Locate the cell with the specified text and output its (X, Y) center coordinate. 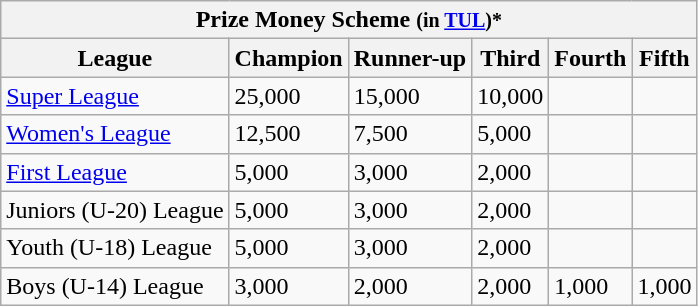
Super League (115, 96)
10,000 (510, 96)
25,000 (288, 96)
Women's League (115, 134)
15,000 (410, 96)
7,500 (410, 134)
Youth (U-18) League (115, 248)
Third (510, 58)
First League (115, 172)
Runner-up (410, 58)
Fifth (664, 58)
Champion (288, 58)
Juniors (U-20) League (115, 210)
Boys (U-14) League (115, 286)
Fourth (590, 58)
Prize Money Scheme (in TUL)* (349, 20)
League (115, 58)
12,500 (288, 134)
